Pinpoint the cell where the given text exists, returning its [x, y] midpoint coordinate. 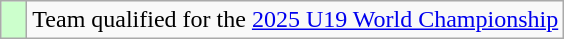
Team qualified for the 2025 U19 World Championship [296, 20]
